Return (x, y) of the center of cell containing provided text 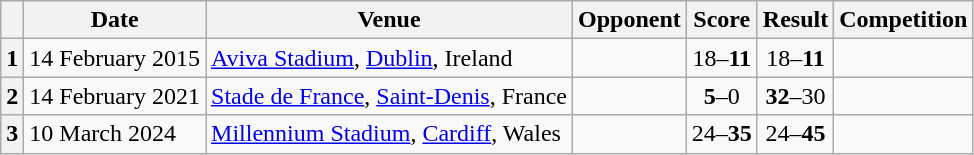
1 (12, 58)
Opponent (629, 20)
10 March 2024 (115, 134)
24–45 (795, 134)
Stade de France, Saint-Denis, France (390, 96)
2 (12, 96)
Aviva Stadium, Dublin, Ireland (390, 58)
Result (795, 20)
24–35 (722, 134)
Competition (904, 20)
Score (722, 20)
14 February 2015 (115, 58)
32–30 (795, 96)
Millennium Stadium, Cardiff, Wales (390, 134)
Date (115, 20)
3 (12, 134)
14 February 2021 (115, 96)
5–0 (722, 96)
Venue (390, 20)
